Extract the (X, Y) coordinate from the center of the cell holding the provided text.  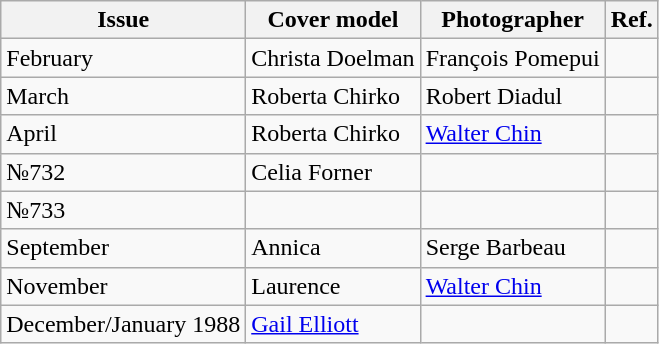
№733 (124, 210)
Ref. (632, 20)
Laurence (333, 286)
Cover model (333, 20)
March (124, 96)
December/January 1988 (124, 324)
François Pomepui (512, 58)
Annica (333, 248)
Christa Doelman (333, 58)
February (124, 58)
Serge Barbeau (512, 248)
№732 (124, 172)
September (124, 248)
Photographer (512, 20)
Robert Diadul (512, 96)
April (124, 134)
Celia Forner (333, 172)
Issue (124, 20)
November (124, 286)
Gail Elliott (333, 324)
